Return (X, Y) of the center of cell containing provided text 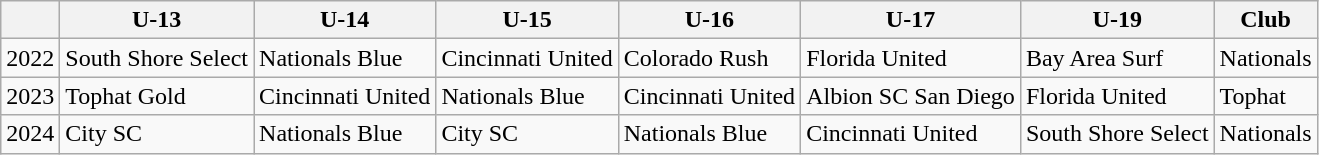
U-13 (157, 20)
Tophat (1266, 96)
2024 (30, 134)
Albion SC San Diego (911, 96)
Bay Area Surf (1117, 58)
U-16 (709, 20)
2022 (30, 58)
Club (1266, 20)
U-14 (345, 20)
U-19 (1117, 20)
U-17 (911, 20)
Colorado Rush (709, 58)
U-15 (527, 20)
2023 (30, 96)
Tophat Gold (157, 96)
